Find where the given text appears and provide that cell's center as (X, Y) coordinate. 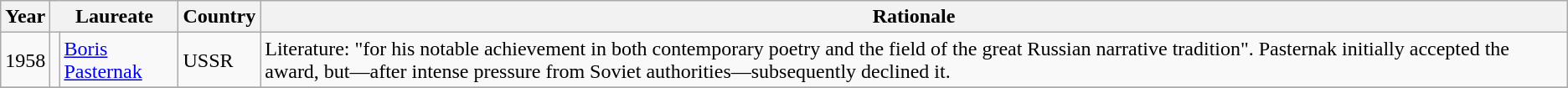
Boris Pasternak (119, 60)
1958 (25, 60)
Year (25, 17)
Country (219, 17)
Laureate (114, 17)
USSR (219, 60)
Rationale (915, 17)
